Provide the (X, Y) coordinate of the cell's center where the given text is located.  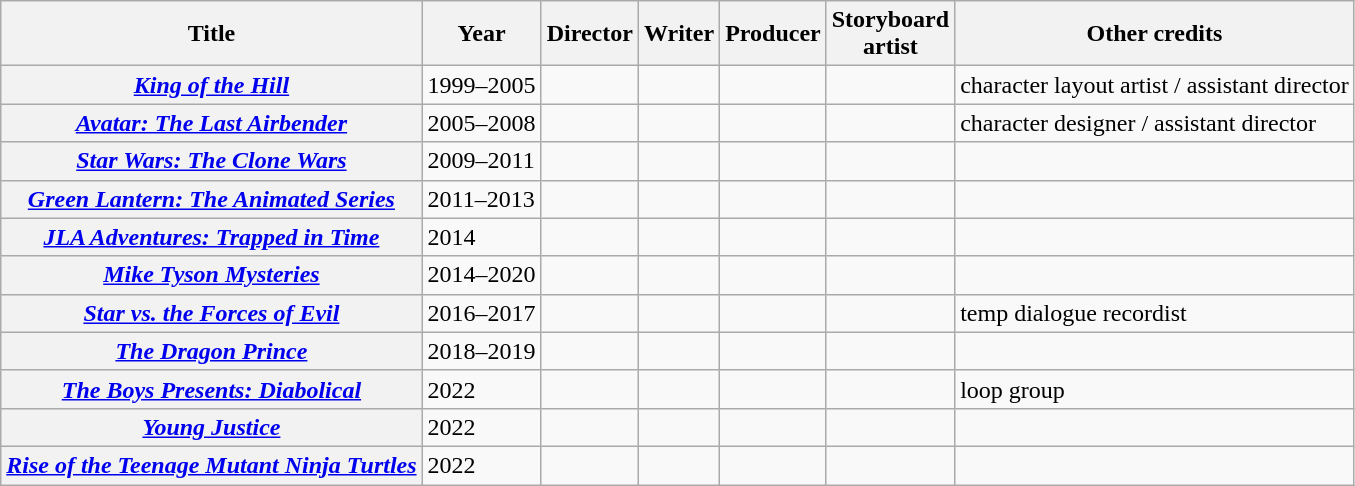
2016–2017 (482, 313)
Storyboardartist (890, 34)
loop group (1155, 389)
JLA Adventures: Trapped in Time (212, 237)
Director (590, 34)
Producer (774, 34)
2009–2011 (482, 161)
1999–2005 (482, 85)
Mike Tyson Mysteries (212, 275)
Green Lantern: The Animated Series (212, 199)
Title (212, 34)
2005–2008 (482, 123)
Star Wars: The Clone Wars (212, 161)
2014 (482, 237)
2011–2013 (482, 199)
The Boys Presents: Diabolical (212, 389)
Star vs. the Forces of Evil (212, 313)
temp dialogue recordist (1155, 313)
Avatar: The Last Airbender (212, 123)
Other credits (1155, 34)
Writer (678, 34)
Rise of the Teenage Mutant Ninja Turtles (212, 465)
character layout artist / assistant director (1155, 85)
2014–2020 (482, 275)
character designer / assistant director (1155, 123)
The Dragon Prince (212, 351)
King of the Hill (212, 85)
Year (482, 34)
2018–2019 (482, 351)
Young Justice (212, 427)
